Search for the cell housing the specified text and yield its (x, y) center coordinate. 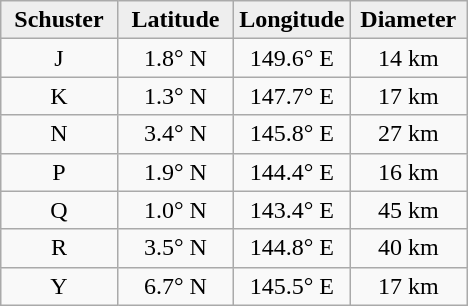
14 km (408, 58)
145.5° E (292, 286)
1.9° N (175, 172)
Y (59, 286)
3.5° N (175, 248)
Latitude (175, 20)
144.8° E (292, 248)
1.0° N (175, 210)
K (59, 96)
1.8° N (175, 58)
N (59, 134)
Schuster (59, 20)
149.6° E (292, 58)
40 km (408, 248)
147.7° E (292, 96)
R (59, 248)
45 km (408, 210)
144.4° E (292, 172)
1.3° N (175, 96)
143.4° E (292, 210)
27 km (408, 134)
P (59, 172)
Q (59, 210)
Longitude (292, 20)
J (59, 58)
Diameter (408, 20)
3.4° N (175, 134)
6.7° N (175, 286)
16 km (408, 172)
145.8° E (292, 134)
